Locate the cell with the specified text and output its [x, y] center coordinate. 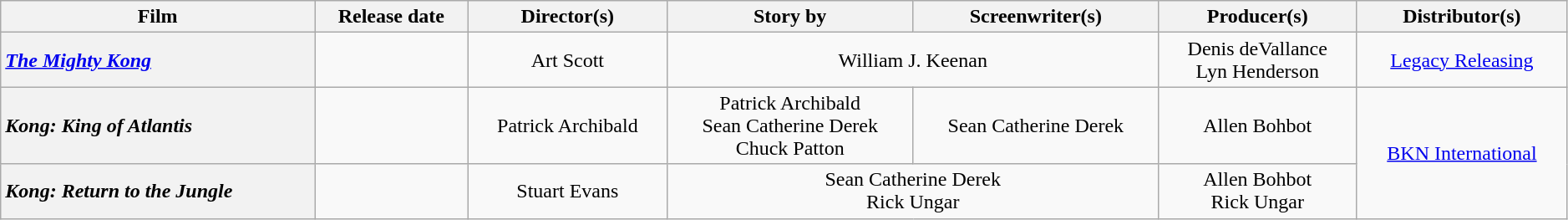
The Mighty Kong [158, 60]
Stuart Evans [567, 191]
Sean Catherine Derek [1036, 125]
Director(s) [567, 17]
Release date [391, 17]
Art Scott [567, 60]
Screenwriter(s) [1036, 17]
Producer(s) [1258, 17]
Denis deVallanceLyn Henderson [1258, 60]
Patrick ArchibaldSean Catherine DerekChuck Patton [790, 125]
BKN International [1462, 152]
William J. Keenan [913, 60]
Patrick Archibald [567, 125]
Film [158, 17]
Allen Bohbot [1258, 125]
Story by [790, 17]
Allen BohbotRick Ungar [1258, 191]
Kong: Return to the Jungle [158, 191]
Sean Catherine DerekRick Ungar [913, 191]
Kong: King of Atlantis [158, 125]
Distributor(s) [1462, 17]
Legacy Releasing [1462, 60]
